Detect which cell encompasses the target text, then output its (X, Y) center coordinate. 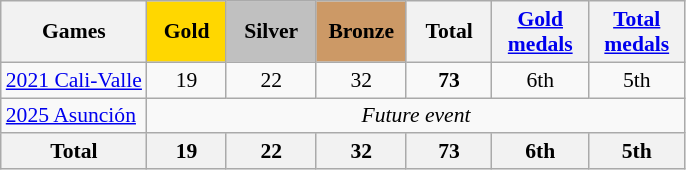
Games (74, 32)
Silver (271, 32)
Bronze (361, 32)
2025 Asunción (74, 116)
2021 Cali-Valle (74, 80)
Gold medals (540, 32)
Future event (416, 116)
Total medals (636, 32)
Gold (186, 32)
